Scan for the cell matching the given text and deliver its [x, y] coordinate at center. 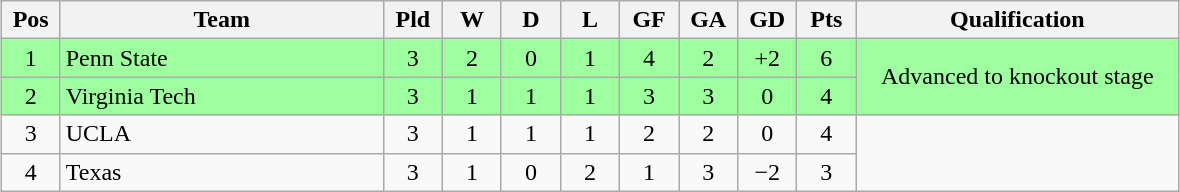
6 [826, 58]
−2 [768, 172]
GF [650, 20]
+2 [768, 58]
GA [708, 20]
GD [768, 20]
Team [222, 20]
Pts [826, 20]
Texas [222, 172]
Pos [30, 20]
Penn State [222, 58]
Qualification [1018, 20]
Advanced to knockout stage [1018, 77]
D [530, 20]
L [590, 20]
UCLA [222, 134]
W [472, 20]
Virginia Tech [222, 96]
Pld [412, 20]
